Find where the given text appears and provide that cell's center as (x, y) coordinate. 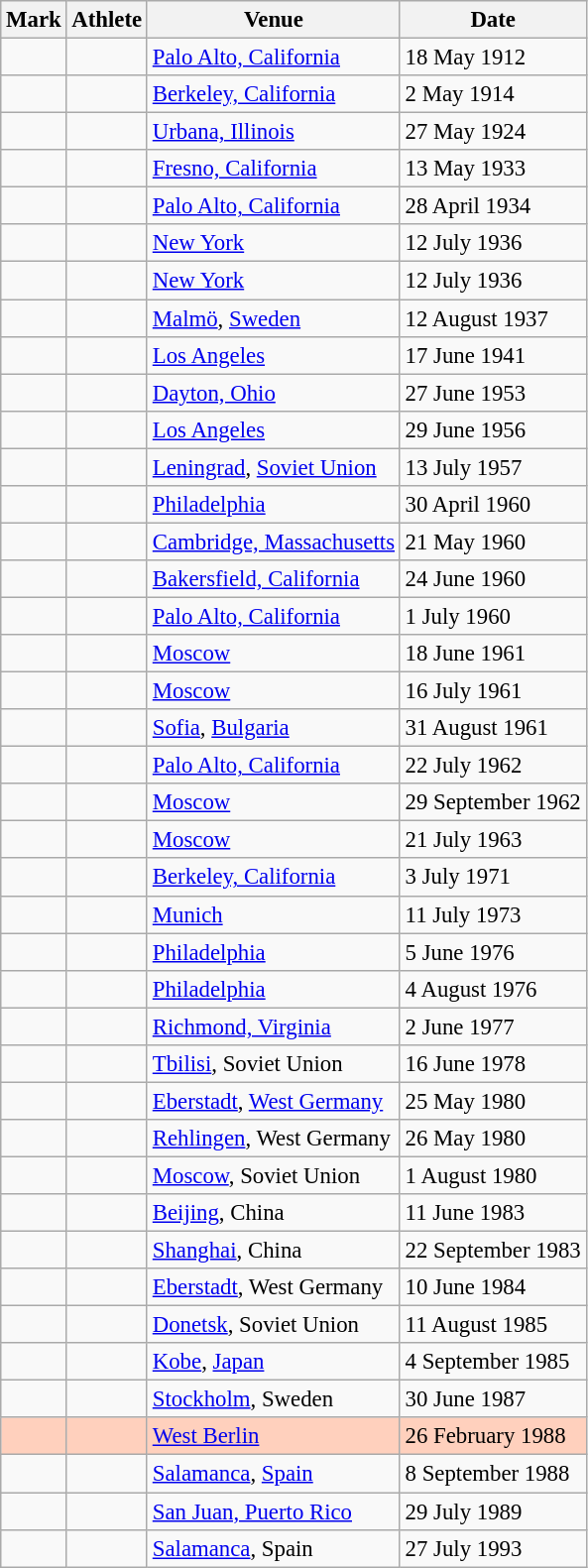
11 August 1985 (493, 1325)
1 August 1980 (493, 1175)
Sofia, Bulgaria (274, 728)
5 June 1976 (493, 952)
29 June 1956 (493, 429)
3 July 1971 (493, 878)
12 August 1937 (493, 318)
1 July 1960 (493, 616)
Fresno, California (274, 169)
25 May 1980 (493, 1101)
17 June 1941 (493, 355)
11 June 1983 (493, 1213)
Bakersfield, California (274, 579)
26 February 1988 (493, 1437)
San Juan, Puerto Rico (274, 1511)
Richmond, Virginia (274, 1026)
Mark (34, 20)
Moscow, Soviet Union (274, 1175)
22 September 1983 (493, 1251)
Kobe, Japan (274, 1362)
Tbilisi, Soviet Union (274, 1064)
31 August 1961 (493, 728)
Date (493, 20)
29 September 1962 (493, 802)
2 May 1914 (493, 94)
4 September 1985 (493, 1362)
27 June 1953 (493, 393)
27 July 1993 (493, 1548)
4 August 1976 (493, 989)
30 June 1987 (493, 1399)
Cambridge, Massachusetts (274, 542)
13 July 1957 (493, 467)
16 July 1961 (493, 691)
18 June 1961 (493, 654)
Dayton, Ohio (274, 393)
22 July 1962 (493, 766)
21 May 1960 (493, 542)
2 June 1977 (493, 1026)
11 July 1973 (493, 914)
Leningrad, Soviet Union (274, 467)
16 June 1978 (493, 1064)
29 July 1989 (493, 1511)
13 May 1933 (493, 169)
10 June 1984 (493, 1287)
Malmö, Sweden (274, 318)
Urbana, Illinois (274, 132)
Shanghai, China (274, 1251)
Stockholm, Sweden (274, 1399)
Athlete (107, 20)
26 May 1980 (493, 1139)
8 September 1988 (493, 1474)
21 July 1963 (493, 840)
18 May 1912 (493, 58)
West Berlin (274, 1437)
Rehlingen, West Germany (274, 1139)
Venue (274, 20)
28 April 1934 (493, 206)
Munich (274, 914)
Beijing, China (274, 1213)
Donetsk, Soviet Union (274, 1325)
30 April 1960 (493, 505)
24 June 1960 (493, 579)
27 May 1924 (493, 132)
